Locate the cell with the specified text and output its (X, Y) center coordinate. 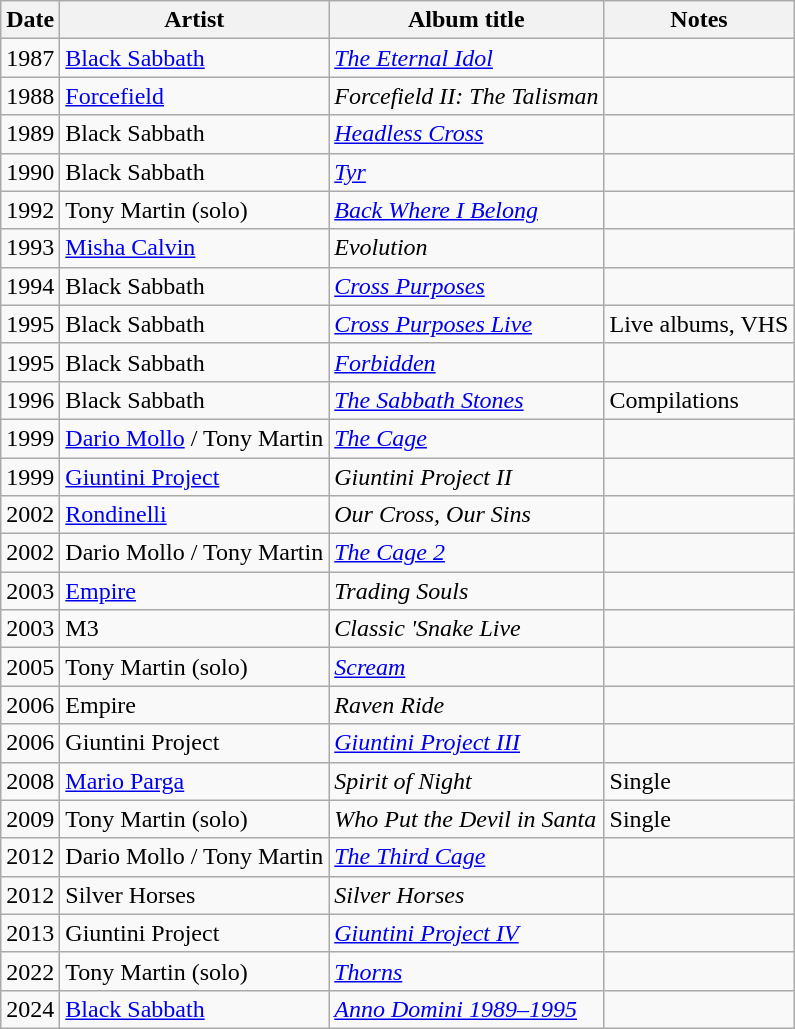
The Cage 2 (466, 553)
Who Put the Devil in Santa (466, 819)
The Cage (466, 438)
Our Cross, Our Sins (466, 515)
2009 (30, 819)
Cross Purposes Live (466, 324)
Misha Calvin (194, 248)
1992 (30, 210)
Artist (194, 20)
Giuntini Project III (466, 743)
Raven Ride (466, 705)
Tyr (466, 172)
M3 (194, 629)
1994 (30, 286)
2008 (30, 781)
Thorns (466, 971)
1987 (30, 58)
Rondinelli (194, 515)
Live albums, VHS (699, 324)
Giuntini Project IV (466, 933)
Giuntini Project II (466, 477)
Date (30, 20)
1988 (30, 96)
The Eternal Idol (466, 58)
2022 (30, 971)
The Sabbath Stones (466, 400)
Spirit of Night (466, 781)
Forcefield II: The Talisman (466, 96)
Forbidden (466, 362)
Forcefield (194, 96)
Anno Domini 1989–1995 (466, 1009)
The Third Cage (466, 857)
Trading Souls (466, 591)
Cross Purposes (466, 286)
Headless Cross (466, 134)
Compilations (699, 400)
1993 (30, 248)
Mario Parga (194, 781)
2024 (30, 1009)
Back Where I Belong (466, 210)
1996 (30, 400)
2013 (30, 933)
Notes (699, 20)
Classic 'Snake Live (466, 629)
1989 (30, 134)
Scream (466, 667)
Evolution (466, 248)
1990 (30, 172)
Album title (466, 20)
2005 (30, 667)
